Search for the cell housing the specified text and yield its (X, Y) center coordinate. 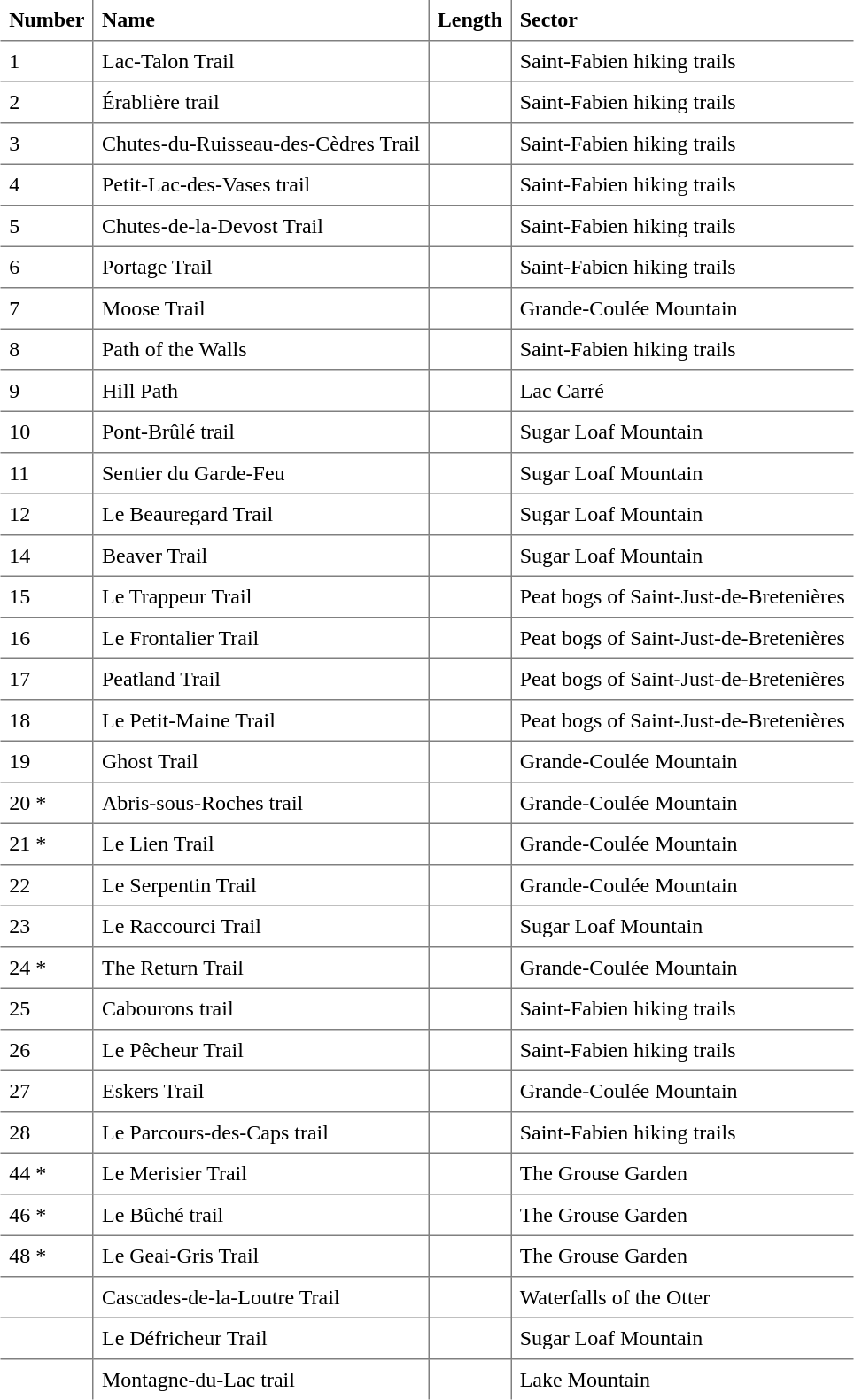
Pont-Brûlé trail (260, 432)
17 (47, 679)
Length (470, 20)
Lake Mountain (682, 1380)
Le Bûché trail (260, 1215)
Waterfalls of the Otter (682, 1297)
Le Serpentin Trail (260, 885)
3 (47, 144)
Lac-Talon Trail (260, 61)
18 (47, 720)
27 (47, 1091)
26 (47, 1050)
Sector (682, 20)
48 * (47, 1256)
5 (47, 226)
Le Frontalier Trail (260, 638)
24 * (47, 968)
Le Merisier Trail (260, 1173)
The Return Trail (260, 968)
46 * (47, 1215)
Montagne-du-Lac trail (260, 1380)
Cascades-de-la-Loutre Trail (260, 1297)
Name (260, 20)
Érablière trail (260, 102)
Chutes-de-la-Devost Trail (260, 226)
Cabourons trail (260, 1008)
11 (47, 473)
1 (47, 61)
25 (47, 1008)
Sentier du Garde-Feu (260, 473)
Lac Carré (682, 391)
Moose Trail (260, 308)
Le Geai-Gris Trail (260, 1256)
Path of the Walls (260, 349)
8 (47, 349)
16 (47, 638)
4 (47, 184)
19 (47, 761)
23 (47, 926)
Le Trappeur Trail (260, 596)
44 * (47, 1173)
Number (47, 20)
Hill Path (260, 391)
Le Parcours-des-Caps trail (260, 1132)
Ghost Trail (260, 761)
21 * (47, 844)
2 (47, 102)
15 (47, 596)
Portage Trail (260, 267)
9 (47, 391)
20 * (47, 803)
Le Lien Trail (260, 844)
Beaver Trail (260, 556)
Eskers Trail (260, 1091)
Peatland Trail (260, 679)
14 (47, 556)
Petit-Lac-des-Vases trail (260, 184)
12 (47, 514)
Le Raccourci Trail (260, 926)
Le Pêcheur Trail (260, 1050)
7 (47, 308)
Le Beauregard Trail (260, 514)
Le Petit-Maine Trail (260, 720)
6 (47, 267)
Chutes-du-Ruisseau-des-Cèdres Trail (260, 144)
Le Défricheur Trail (260, 1338)
10 (47, 432)
28 (47, 1132)
22 (47, 885)
Abris-sous-Roches trail (260, 803)
